Extract the (X, Y) coordinate from the center of the cell holding the provided text.  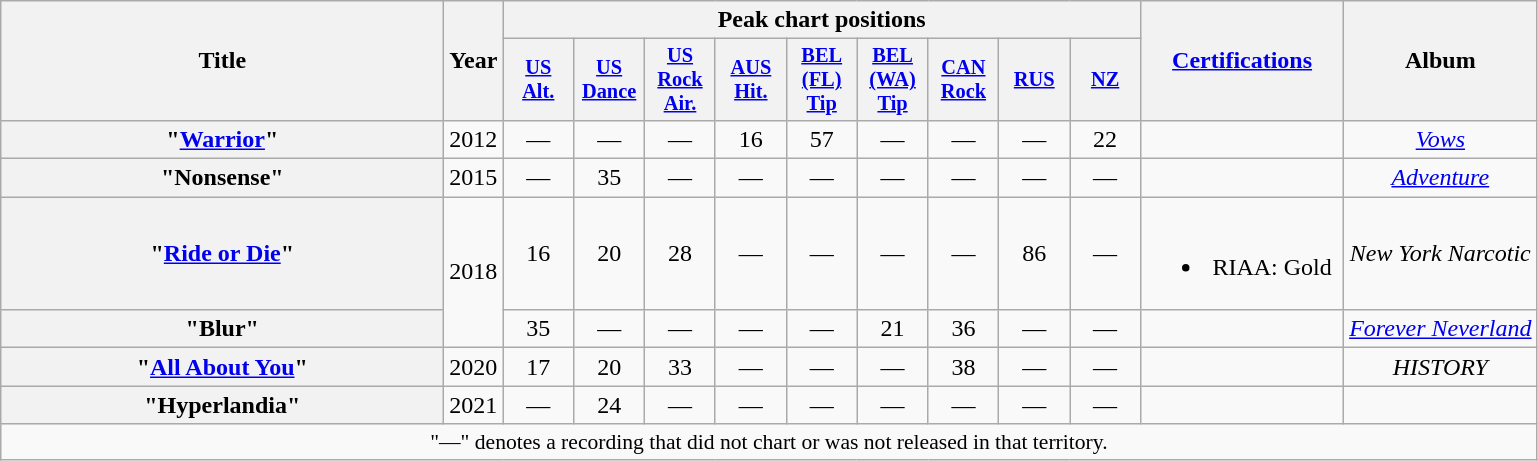
"All About You" (222, 367)
Peak chart positions (822, 20)
86 (1034, 254)
RUS (1034, 80)
New York Narcotic (1440, 254)
Certifications (1242, 61)
2012 (474, 139)
Year (474, 61)
Vows (1440, 139)
USRockAir. (680, 80)
BEL(FL)Tip (822, 80)
21 (892, 329)
HISTORY (1440, 367)
33 (680, 367)
NZ (1106, 80)
CANRock (964, 80)
57 (822, 139)
2015 (474, 178)
"Nonsense" (222, 178)
22 (1106, 139)
2020 (474, 367)
AUSHit. (750, 80)
2021 (474, 405)
BEL(WA)Tip (892, 80)
RIAA: Gold (1242, 254)
24 (610, 405)
Album (1440, 61)
17 (538, 367)
Forever Neverland (1440, 329)
28 (680, 254)
USAlt. (538, 80)
Title (222, 61)
Adventure (1440, 178)
2018 (474, 272)
38 (964, 367)
"Hyperlandia" (222, 405)
"Blur" (222, 329)
36 (964, 329)
"Ride or Die" (222, 254)
"Warrior" (222, 139)
"—" denotes a recording that did not chart or was not released in that territory. (769, 442)
USDance (610, 80)
